Return the [x, y] coordinate for the center point of the cell that contains the specified text.  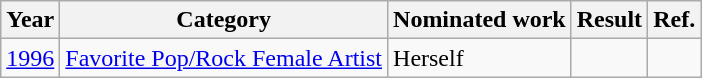
Year [30, 20]
Herself [480, 58]
Favorite Pop/Rock Female Artist [224, 58]
Result [609, 20]
Nominated work [480, 20]
Ref. [674, 20]
1996 [30, 58]
Category [224, 20]
